Locate the cell with the specified text and output its (x, y) center coordinate. 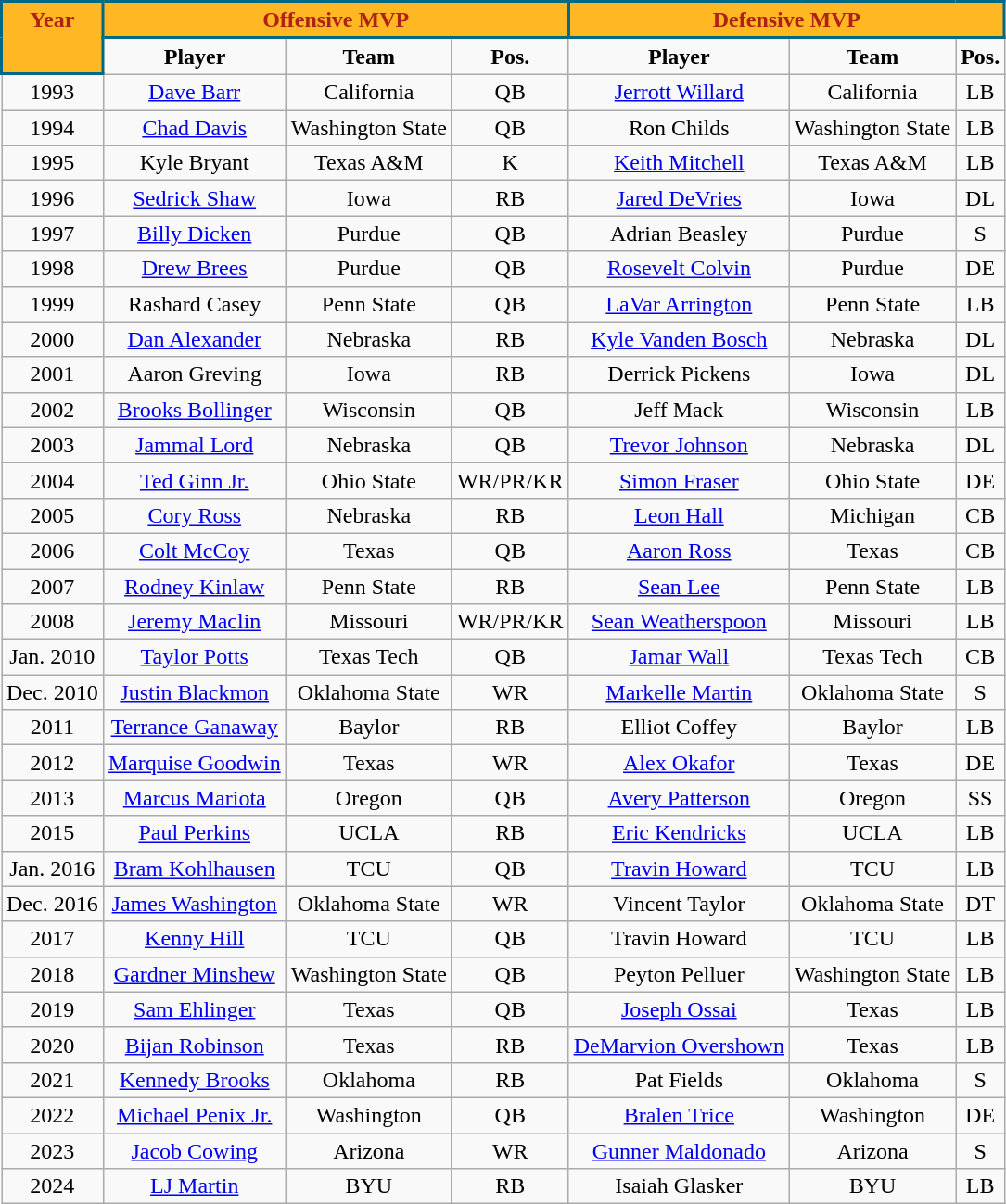
LJ Martin (195, 1186)
2006 (53, 551)
1997 (53, 234)
LaVar Arrington (679, 304)
2019 (53, 1009)
2003 (53, 445)
Offensive MVP (336, 20)
Simon Fraser (679, 480)
Michael Penix Jr. (195, 1115)
Rosevelt Colvin (679, 269)
Peyton Pelluer (679, 974)
Markelle Martin (679, 692)
Jacob Cowing (195, 1150)
Marquise Goodwin (195, 763)
Marcus Mariota (195, 798)
2007 (53, 587)
Jared DeVries (679, 198)
Elliot Coffey (679, 728)
1998 (53, 269)
Leon Hall (679, 515)
Aaron Greving (195, 374)
Colt McCoy (195, 551)
Taylor Potts (195, 657)
Aaron Ross (679, 551)
2017 (53, 939)
Chad Davis (195, 128)
2020 (53, 1045)
Gunner Maldonado (679, 1150)
2022 (53, 1115)
1994 (53, 128)
2008 (53, 622)
Joseph Ossai (679, 1009)
Sam Ehlinger (195, 1009)
2018 (53, 974)
Bralen Trice (679, 1115)
Michigan (872, 515)
Defensive MVP (786, 20)
Jamar Wall (679, 657)
2011 (53, 728)
Isaiah Glasker (679, 1186)
Kyle Bryant (195, 163)
2015 (53, 833)
2004 (53, 480)
Adrian Beasley (679, 234)
Trevor Johnson (679, 445)
DT (981, 904)
2021 (53, 1080)
Sean Lee (679, 587)
Sedrick Shaw (195, 198)
2023 (53, 1150)
Year (53, 38)
Bijan Robinson (195, 1045)
Cory Ross (195, 515)
Rodney Kinlaw (195, 587)
Sean Weatherspoon (679, 622)
Ron Childs (679, 128)
Bram Kohlhausen (195, 868)
Jeremy Maclin (195, 622)
2013 (53, 798)
Derrick Pickens (679, 374)
Terrance Ganaway (195, 728)
Jan. 2010 (53, 657)
2005 (53, 515)
Dec. 2016 (53, 904)
1995 (53, 163)
Ted Ginn Jr. (195, 480)
Drew Brees (195, 269)
K (510, 163)
Paul Perkins (195, 833)
Brooks Bollinger (195, 410)
Jeff Mack (679, 410)
Kyle Vanden Bosch (679, 339)
Gardner Minshew (195, 974)
2024 (53, 1186)
SS (981, 798)
Justin Blackmon (195, 692)
Billy Dicken (195, 234)
DeMarvion Overshown (679, 1045)
1999 (53, 304)
Dave Barr (195, 93)
2012 (53, 763)
Avery Patterson (679, 798)
Alex Okafor (679, 763)
Eric Kendricks (679, 833)
Jan. 2016 (53, 868)
Jammal Lord (195, 445)
Jerrott Willard (679, 93)
Vincent Taylor (679, 904)
1993 (53, 93)
James Washington (195, 904)
2000 (53, 339)
2002 (53, 410)
2001 (53, 374)
Dec. 2010 (53, 692)
Dan Alexander (195, 339)
Pat Fields (679, 1080)
Kennedy Brooks (195, 1080)
Keith Mitchell (679, 163)
Rashard Casey (195, 304)
Kenny Hill (195, 939)
1996 (53, 198)
